Scan for the cell matching the given text and deliver its (X, Y) coordinate at center. 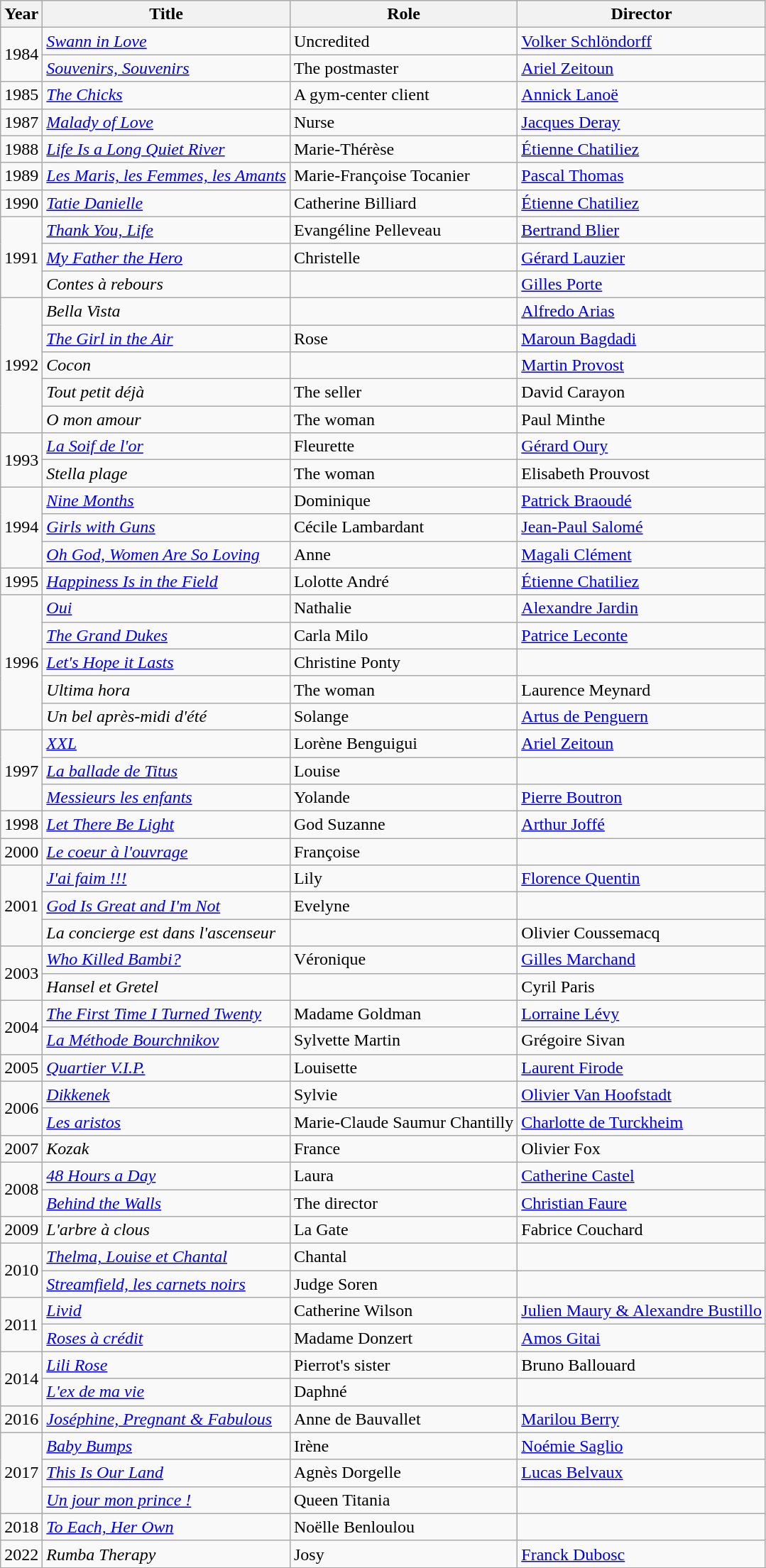
Madame Donzert (403, 1338)
Thelma, Louise et Chantal (166, 1257)
Cocon (166, 366)
Martin Provost (642, 366)
Paul Minthe (642, 420)
1992 (21, 365)
Julien Maury & Alexandre Bustillo (642, 1311)
Annick Lanoë (642, 95)
2016 (21, 1419)
Chantal (403, 1257)
Streamfield, les carnets noirs (166, 1284)
Patrice Leconte (642, 635)
2005 (21, 1068)
Pascal Thomas (642, 176)
Sylvette Martin (403, 1041)
Charlotte de Turckheim (642, 1122)
Volker Schlöndorff (642, 41)
Oh God, Women Are So Loving (166, 554)
J'ai faim !!! (166, 879)
Jean-Paul Salomé (642, 527)
God Suzanne (403, 825)
Lucas Belvaux (642, 1473)
Cécile Lambardant (403, 527)
Year (21, 14)
48 Hours a Day (166, 1175)
The First Time I Turned Twenty (166, 1014)
1997 (21, 770)
Olivier Van Hoofstadt (642, 1095)
Director (642, 14)
To Each, Her Own (166, 1527)
Laurence Meynard (642, 689)
Lily (403, 879)
Christelle (403, 257)
Laura (403, 1175)
Ultima hora (166, 689)
Behind the Walls (166, 1203)
1998 (21, 825)
France (403, 1148)
Noëlle Benloulou (403, 1527)
Véronique (403, 960)
Dikkenek (166, 1095)
Arthur Joffé (642, 825)
Uncredited (403, 41)
Nathalie (403, 608)
1985 (21, 95)
Fabrice Couchard (642, 1230)
Un jour mon prince ! (166, 1500)
Who Killed Bambi? (166, 960)
Girls with Guns (166, 527)
Florence Quentin (642, 879)
A gym-center client (403, 95)
Marie-Françoise Tocanier (403, 176)
Let's Hope it Lasts (166, 662)
2009 (21, 1230)
Carla Milo (403, 635)
O mon amour (166, 420)
Joséphine, Pregnant & Fabulous (166, 1419)
Happiness Is in the Field (166, 581)
Elisabeth Prouvost (642, 473)
2003 (21, 973)
Lorraine Lévy (642, 1014)
1989 (21, 176)
Oui (166, 608)
Maroun Bagdadi (642, 339)
Roses à crédit (166, 1338)
Irène (403, 1446)
Noémie Saglio (642, 1446)
Laurent Firode (642, 1068)
The postmaster (403, 68)
Yolande (403, 798)
Rumba Therapy (166, 1554)
L'ex de ma vie (166, 1392)
Swann in Love (166, 41)
La Soif de l'or (166, 446)
Catherine Billiard (403, 203)
Rose (403, 339)
Life Is a Long Quiet River (166, 149)
Thank You, Life (166, 230)
Josy (403, 1554)
Alexandre Jardin (642, 608)
Franck Dubosc (642, 1554)
Gérard Lauzier (642, 257)
2004 (21, 1027)
Alfredo Arias (642, 311)
Patrick Braoudé (642, 500)
Evangéline Pelleveau (403, 230)
Cyril Paris (642, 987)
Agnès Dorgelle (403, 1473)
The seller (403, 393)
Artus de Penguern (642, 716)
Nine Months (166, 500)
Catherine Castel (642, 1175)
1988 (21, 149)
Solange (403, 716)
Anne de Bauvallet (403, 1419)
Gérard Oury (642, 446)
Role (403, 14)
La ballade de Titus (166, 770)
Queen Titania (403, 1500)
2006 (21, 1108)
La concierge est dans l'ascenseur (166, 933)
Jacques Deray (642, 122)
Bertrand Blier (642, 230)
2000 (21, 852)
1987 (21, 122)
2001 (21, 906)
The director (403, 1203)
La Gate (403, 1230)
Kozak (166, 1148)
2014 (21, 1378)
1984 (21, 55)
Gilles Marchand (642, 960)
1994 (21, 527)
God Is Great and I'm Not (166, 906)
Quartier V.I.P. (166, 1068)
XXL (166, 743)
Lorène Benguigui (403, 743)
Pierrot's sister (403, 1365)
Christine Ponty (403, 662)
La Méthode Bourchnikov (166, 1041)
Les aristos (166, 1122)
The Girl in the Air (166, 339)
Tatie Danielle (166, 203)
Catherine Wilson (403, 1311)
1995 (21, 581)
Magali Clément (642, 554)
L'arbre à clous (166, 1230)
Un bel après-midi d'été (166, 716)
Grégoire Sivan (642, 1041)
The Grand Dukes (166, 635)
Christian Faure (642, 1203)
Gilles Porte (642, 284)
Sylvie (403, 1095)
1996 (21, 662)
Malady of Love (166, 122)
Le coeur à l'ouvrage (166, 852)
Olivier Fox (642, 1148)
Tout petit déjà (166, 393)
Madame Goldman (403, 1014)
Pierre Boutron (642, 798)
Let There Be Light (166, 825)
Souvenirs, Souvenirs (166, 68)
Evelyne (403, 906)
2008 (21, 1189)
Les Maris, les Femmes, les Amants (166, 176)
Dominique (403, 500)
Marilou Berry (642, 1419)
Judge Soren (403, 1284)
2007 (21, 1148)
1993 (21, 460)
Nurse (403, 122)
2018 (21, 1527)
Livid (166, 1311)
Hansel et Gretel (166, 987)
Messieurs les enfants (166, 798)
1991 (21, 257)
2010 (21, 1271)
Olivier Coussemacq (642, 933)
Anne (403, 554)
This Is Our Land (166, 1473)
Françoise (403, 852)
Marie-Thérèse (403, 149)
2022 (21, 1554)
Bella Vista (166, 311)
2011 (21, 1325)
Amos Gitai (642, 1338)
2017 (21, 1473)
Baby Bumps (166, 1446)
Title (166, 14)
David Carayon (642, 393)
Louisette (403, 1068)
Lolotte André (403, 581)
Bruno Ballouard (642, 1365)
Louise (403, 770)
Marie-Claude Saumur Chantilly (403, 1122)
My Father the Hero (166, 257)
1990 (21, 203)
Lili Rose (166, 1365)
Contes à rebours (166, 284)
Stella plage (166, 473)
Daphné (403, 1392)
Fleurette (403, 446)
The Chicks (166, 95)
